Return the [x, y] coordinate for the center point of the cell that contains the specified text.  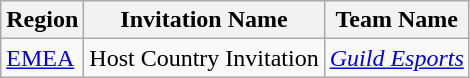
Region [42, 20]
EMEA [42, 58]
Team Name [396, 20]
Invitation Name [204, 20]
Host Country Invitation [204, 58]
Guild Esports [396, 58]
